Identify which cell holds the provided text, then report its (X, Y) central coordinate. 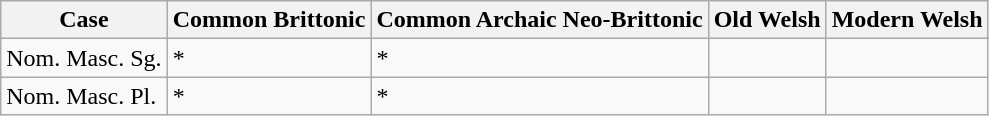
Case (84, 20)
Modern Welsh (907, 20)
Nom. Masc. Sg. (84, 58)
Nom. Masc. Pl. (84, 96)
Old Welsh (767, 20)
Common Brittonic (269, 20)
Common Archaic Neo-Brittonic (540, 20)
